Find where the given text appears and provide that cell's center as [x, y] coordinate. 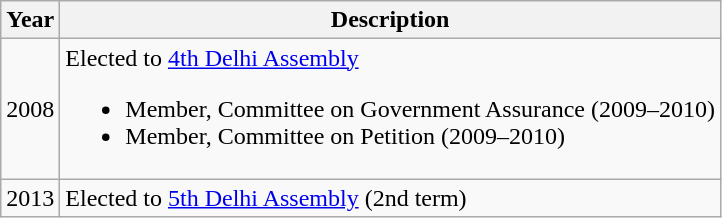
2013 [30, 198]
Elected to 4th Delhi AssemblyMember, Committee on Government Assurance (2009–2010)Member, Committee on Petition (2009–2010) [390, 109]
Description [390, 20]
2008 [30, 109]
Year [30, 20]
Elected to 5th Delhi Assembly (2nd term) [390, 198]
